For the text-containing cell, return its midpoint in [X, Y] coordinate format. 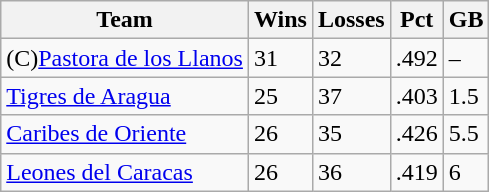
37 [351, 96]
35 [351, 134]
Pct [416, 20]
.492 [416, 58]
Team [125, 20]
31 [280, 58]
.426 [416, 134]
5.5 [466, 134]
Caribes de Oriente [125, 134]
Tigres de Aragua [125, 96]
.403 [416, 96]
.419 [416, 172]
6 [466, 172]
GB [466, 20]
(C)Pastora de los Llanos [125, 58]
Losses [351, 20]
Leones del Caracas [125, 172]
36 [351, 172]
32 [351, 58]
– [466, 58]
Wins [280, 20]
25 [280, 96]
1.5 [466, 96]
